Find where the given text appears and provide that cell's center as (X, Y) coordinate. 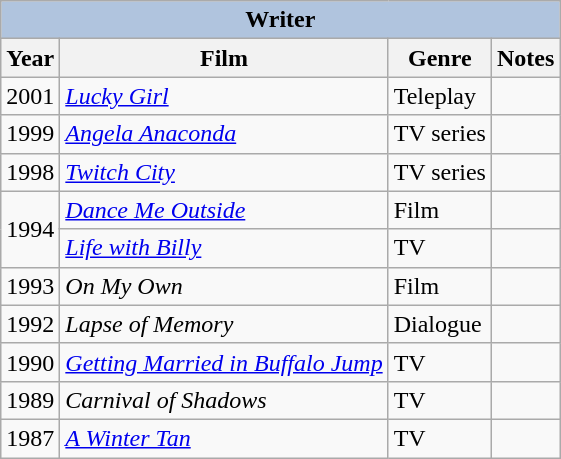
Getting Married in Buffalo Jump (224, 362)
1998 (30, 172)
Dialogue (440, 324)
1992 (30, 324)
1990 (30, 362)
Teleplay (440, 96)
1989 (30, 400)
Carnival of Shadows (224, 400)
Writer (280, 20)
1994 (30, 229)
On My Own (224, 286)
Life with Billy (224, 248)
A Winter Tan (224, 438)
Notes (525, 58)
Twitch City (224, 172)
Genre (440, 58)
2001 (30, 96)
Dance Me Outside (224, 210)
Lucky Girl (224, 96)
Year (30, 58)
1993 (30, 286)
1987 (30, 438)
Lapse of Memory (224, 324)
Angela Anaconda (224, 134)
1999 (30, 134)
